Determine the (x, y) coordinate at the center of the cell enclosing the given text.  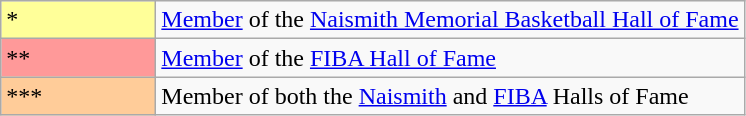
*** (78, 96)
* (78, 20)
Member of both the Naismith and FIBA Halls of Fame (450, 96)
Member of the FIBA Hall of Fame (450, 58)
** (78, 58)
Member of the Naismith Memorial Basketball Hall of Fame (450, 20)
